Determine the [X, Y] coordinate at the center of the cell enclosing the given text.  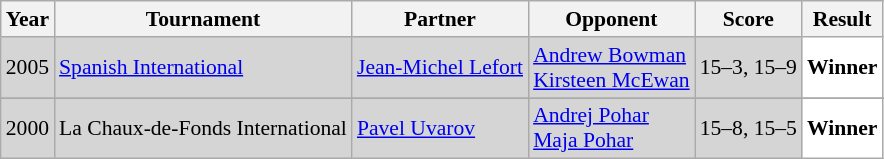
Andrew Bowman Kirsteen McEwan [612, 68]
Spanish International [203, 68]
Andrej Pohar Maja Pohar [612, 128]
Partner [440, 19]
Pavel Uvarov [440, 128]
Score [748, 19]
Tournament [203, 19]
Year [28, 19]
La Chaux-de-Fonds International [203, 128]
Result [842, 19]
Opponent [612, 19]
2000 [28, 128]
15–8, 15–5 [748, 128]
Jean-Michel Lefort [440, 68]
2005 [28, 68]
15–3, 15–9 [748, 68]
